Output the [X, Y] coordinate of the center of the cell containing the given text.  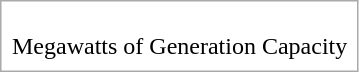
Megawatts of Generation Capacity [180, 46]
